Extract the [x, y] coordinate from the center of the cell holding the provided text.  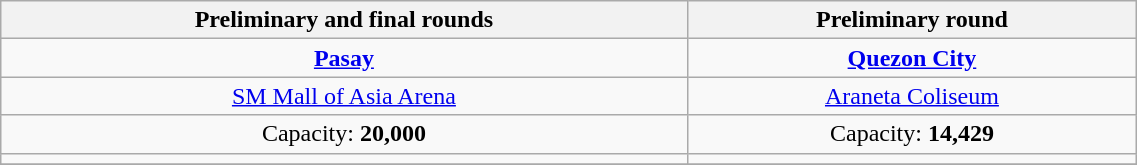
Capacity: 20,000 [344, 134]
Araneta Coliseum [912, 96]
Pasay [344, 58]
Preliminary round [912, 20]
SM Mall of Asia Arena [344, 96]
Preliminary and final rounds [344, 20]
Capacity: 14,429 [912, 134]
Quezon City [912, 58]
